Return [X, Y] of the center of cell containing provided text 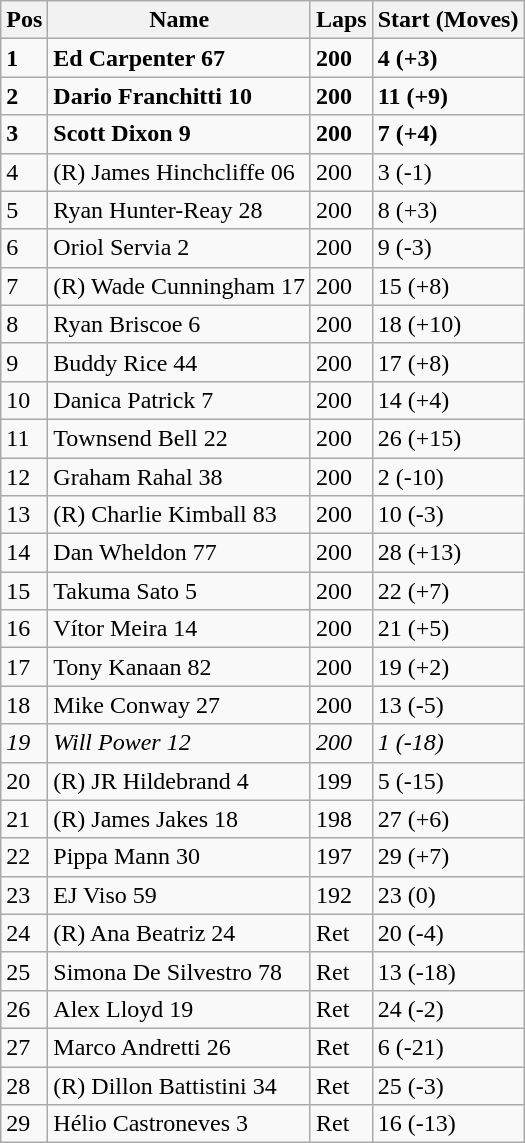
11 [24, 438]
Oriol Servia 2 [180, 248]
21 [24, 819]
2 [24, 96]
Scott Dixon 9 [180, 134]
6 (-21) [448, 1047]
7 [24, 286]
Will Power 12 [180, 743]
16 (-13) [448, 1124]
28 (+13) [448, 553]
Takuma Sato 5 [180, 591]
3 [24, 134]
17 (+8) [448, 362]
4 [24, 172]
26 (+15) [448, 438]
(R) Wade Cunningham 17 [180, 286]
(R) JR Hildebrand 4 [180, 781]
23 [24, 895]
5 (-15) [448, 781]
25 (-3) [448, 1085]
11 (+9) [448, 96]
19 [24, 743]
14 [24, 553]
Vítor Meira 14 [180, 629]
14 (+4) [448, 400]
24 [24, 933]
15 [24, 591]
Name [180, 20]
9 [24, 362]
18 [24, 705]
Simona De Silvestro 78 [180, 971]
17 [24, 667]
25 [24, 971]
29 [24, 1124]
3 (-1) [448, 172]
Ryan Briscoe 6 [180, 324]
22 [24, 857]
Pippa Mann 30 [180, 857]
Mike Conway 27 [180, 705]
24 (-2) [448, 1009]
Tony Kanaan 82 [180, 667]
16 [24, 629]
198 [341, 819]
26 [24, 1009]
2 (-10) [448, 477]
(R) James Jakes 18 [180, 819]
15 (+8) [448, 286]
27 [24, 1047]
Dan Wheldon 77 [180, 553]
23 (0) [448, 895]
Alex Lloyd 19 [180, 1009]
Danica Patrick 7 [180, 400]
27 (+6) [448, 819]
EJ Viso 59 [180, 895]
(R) James Hinchcliffe 06 [180, 172]
18 (+10) [448, 324]
5 [24, 210]
13 [24, 515]
(R) Dillon Battistini 34 [180, 1085]
21 (+5) [448, 629]
8 (+3) [448, 210]
8 [24, 324]
199 [341, 781]
10 (-3) [448, 515]
20 (-4) [448, 933]
Ed Carpenter 67 [180, 58]
197 [341, 857]
6 [24, 248]
1 [24, 58]
9 (-3) [448, 248]
4 (+3) [448, 58]
Hélio Castroneves 3 [180, 1124]
Start (Moves) [448, 20]
19 (+2) [448, 667]
Laps [341, 20]
20 [24, 781]
13 (-18) [448, 971]
12 [24, 477]
7 (+4) [448, 134]
Graham Rahal 38 [180, 477]
28 [24, 1085]
(R) Charlie Kimball 83 [180, 515]
22 (+7) [448, 591]
13 (-5) [448, 705]
192 [341, 895]
Pos [24, 20]
Ryan Hunter-Reay 28 [180, 210]
Marco Andretti 26 [180, 1047]
10 [24, 400]
Buddy Rice 44 [180, 362]
1 (-18) [448, 743]
(R) Ana Beatriz 24 [180, 933]
Townsend Bell 22 [180, 438]
Dario Franchitti 10 [180, 96]
29 (+7) [448, 857]
